Determine the (X, Y) coordinate at the center of the cell enclosing the given text.  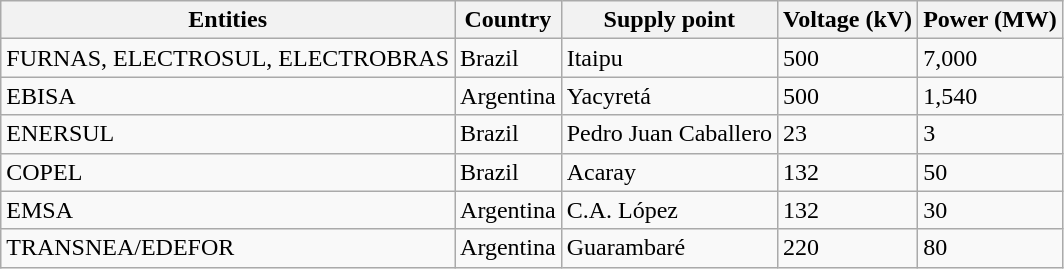
Supply point (669, 20)
Acaray (669, 172)
COPEL (228, 172)
80 (990, 248)
Pedro Juan Caballero (669, 134)
1,540 (990, 96)
FURNAS, ELECTROSUL, ELECTROBRAS (228, 58)
Itaipu (669, 58)
TRANSNEA/EDEFOR (228, 248)
50 (990, 172)
Yacyretá (669, 96)
30 (990, 210)
Entities (228, 20)
220 (847, 248)
3 (990, 134)
7,000 (990, 58)
C.A. López (669, 210)
Power (MW) (990, 20)
23 (847, 134)
Country (508, 20)
Voltage (kV) (847, 20)
ENERSUL (228, 134)
EMSA (228, 210)
Guarambaré (669, 248)
EBISA (228, 96)
